Search for the cell housing the specified text and yield its (x, y) center coordinate. 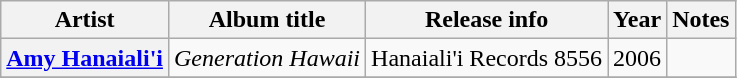
Year (638, 20)
Release info (487, 20)
Generation Hawaii (266, 58)
Album title (266, 20)
2006 (638, 58)
Hanaiali'i Records 8556 (487, 58)
Artist (85, 20)
Notes (701, 20)
Amy Hanaiali'i (85, 58)
